From the cell containing the given text, extract its center point as [x, y] coordinate. 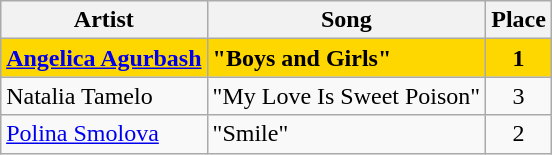
1 [519, 58]
Natalia Tamelo [104, 96]
Song [346, 20]
Place [519, 20]
3 [519, 96]
Artist [104, 20]
"My Love Is Sweet Poison" [346, 96]
Angelica Agurbash [104, 58]
2 [519, 134]
"Smile" [346, 134]
Polina Smolova [104, 134]
"Boys and Girls" [346, 58]
